Output the (X, Y) coordinate of the center of the cell containing the given text.  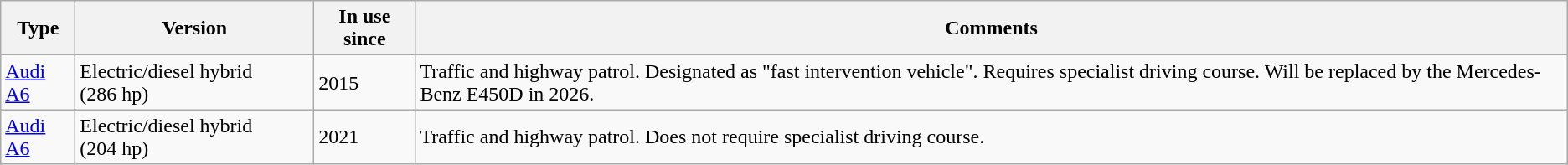
2015 (365, 82)
Comments (992, 28)
In use since (365, 28)
Type (39, 28)
Electric/diesel hybrid (204 hp) (194, 137)
2021 (365, 137)
Electric/diesel hybrid (286 hp) (194, 82)
Version (194, 28)
Traffic and highway patrol. Does not require specialist driving course. (992, 137)
